Capture the cell that displays the provided text and extract its [x, y] central coordinate. 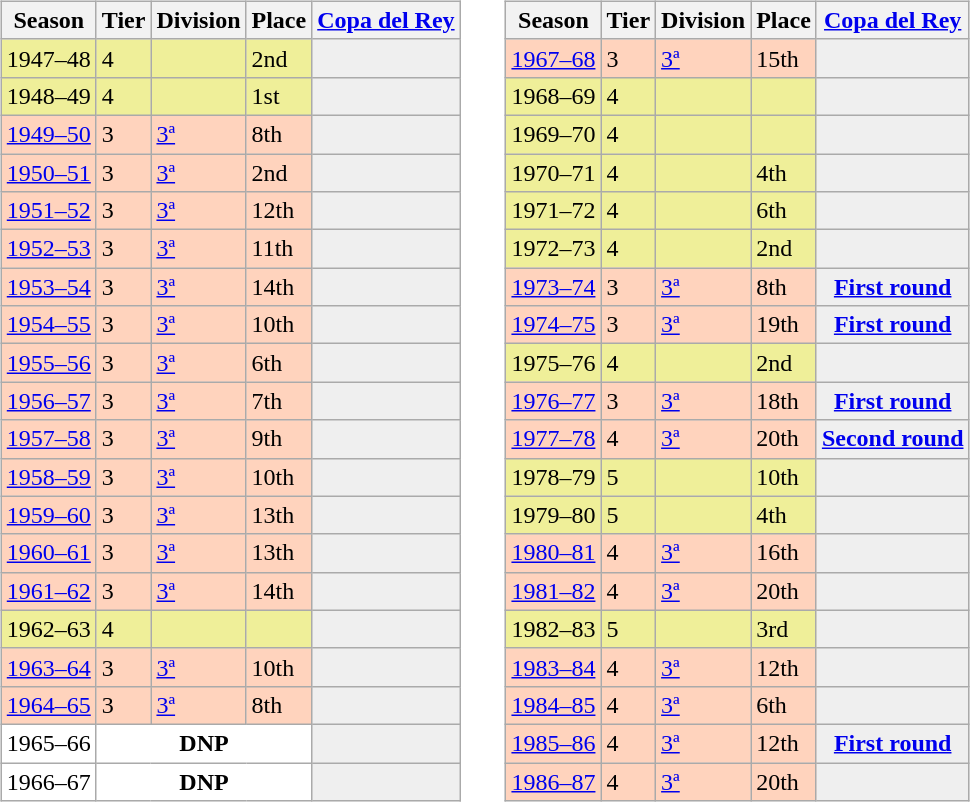
15th [784, 58]
1976–77 [554, 401]
1954–55 [48, 325]
1982–83 [554, 629]
1979–80 [554, 515]
1963–64 [48, 667]
1957–58 [48, 439]
16th [784, 553]
1947–48 [48, 58]
1985–86 [554, 743]
Second round [892, 439]
1972–73 [554, 249]
1969–70 [554, 134]
1950–51 [48, 173]
1964–65 [48, 705]
18th [784, 401]
1955–56 [48, 363]
1977–78 [554, 439]
1966–67 [48, 781]
1973–74 [554, 287]
1984–85 [554, 705]
1981–82 [554, 591]
1953–54 [48, 287]
1962–63 [48, 629]
1971–72 [554, 211]
1967–68 [554, 58]
11th [279, 249]
1970–71 [554, 173]
1960–61 [48, 553]
1965–66 [48, 743]
1983–84 [554, 667]
1978–79 [554, 477]
1948–49 [48, 96]
1974–75 [554, 325]
1959–60 [48, 515]
1949–50 [48, 134]
3rd [784, 629]
1958–59 [48, 477]
7th [279, 401]
1951–52 [48, 211]
1st [279, 96]
1952–53 [48, 249]
1956–57 [48, 401]
19th [784, 325]
1986–87 [554, 781]
1975–76 [554, 363]
1961–62 [48, 591]
1980–81 [554, 553]
1968–69 [554, 96]
9th [279, 439]
